Capture the cell that displays the provided text and extract its [X, Y] central coordinate. 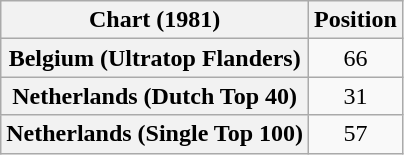
66 [356, 58]
Netherlands (Dutch Top 40) [155, 96]
31 [356, 96]
Netherlands (Single Top 100) [155, 134]
Chart (1981) [155, 20]
Belgium (Ultratop Flanders) [155, 58]
57 [356, 134]
Position [356, 20]
